Return (x, y) of the center of cell containing provided text 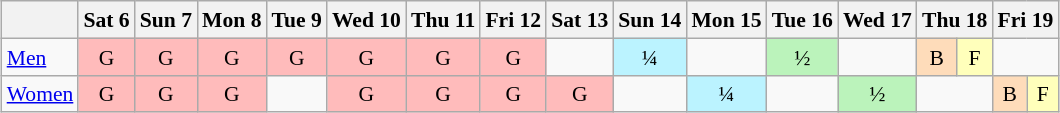
Tue 9 (297, 20)
Sat 6 (106, 20)
Thu 11 (443, 20)
Tue 16 (802, 20)
Women (40, 94)
Men (40, 56)
Thu 18 (955, 20)
Wed 17 (878, 20)
Fri 12 (513, 20)
Sat 13 (580, 20)
Sun 7 (166, 20)
Mon 8 (232, 20)
Wed 10 (366, 20)
Sun 14 (650, 20)
Mon 15 (726, 20)
Fri 19 (1025, 20)
